Return the (X, Y) coordinate for the center point of the cell that contains the specified text.  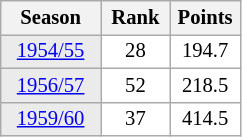
28 (135, 51)
Rank (135, 17)
218.5 (205, 85)
1956/57 (51, 85)
1954/55 (51, 51)
1959/60 (51, 119)
414.5 (205, 119)
52 (135, 85)
Points (205, 17)
37 (135, 119)
Season (51, 17)
194.7 (205, 51)
